Extract the [X, Y] coordinate from the center of the cell holding the provided text.  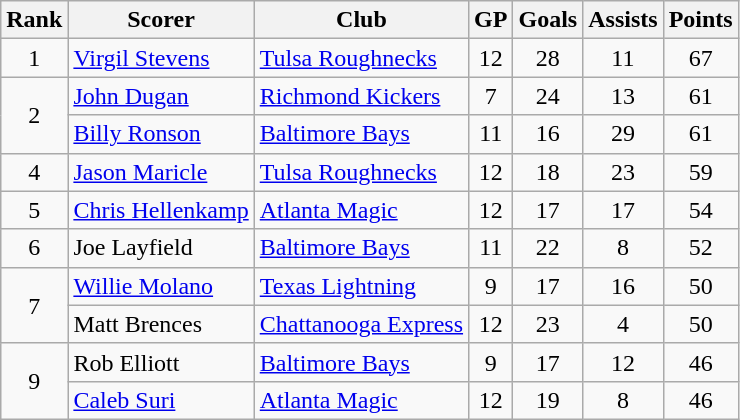
54 [700, 210]
2 [34, 115]
18 [548, 172]
Matt Brences [161, 324]
Jason Maricle [161, 172]
13 [623, 96]
Goals [548, 20]
GP [491, 20]
Club [361, 20]
John Dugan [161, 96]
52 [700, 248]
29 [623, 134]
Assists [623, 20]
Rob Elliott [161, 362]
Caleb Suri [161, 400]
Joe Layfield [161, 248]
Billy Ronson [161, 134]
1 [34, 58]
19 [548, 400]
22 [548, 248]
24 [548, 96]
67 [700, 58]
28 [548, 58]
Texas Lightning [361, 286]
Chris Hellenkamp [161, 210]
Points [700, 20]
6 [34, 248]
Rank [34, 20]
59 [700, 172]
Virgil Stevens [161, 58]
Chattanooga Express [361, 324]
Richmond Kickers [361, 96]
Willie Molano [161, 286]
5 [34, 210]
Scorer [161, 20]
